Return the (X, Y) coordinate for the center point of the cell that contains the specified text.  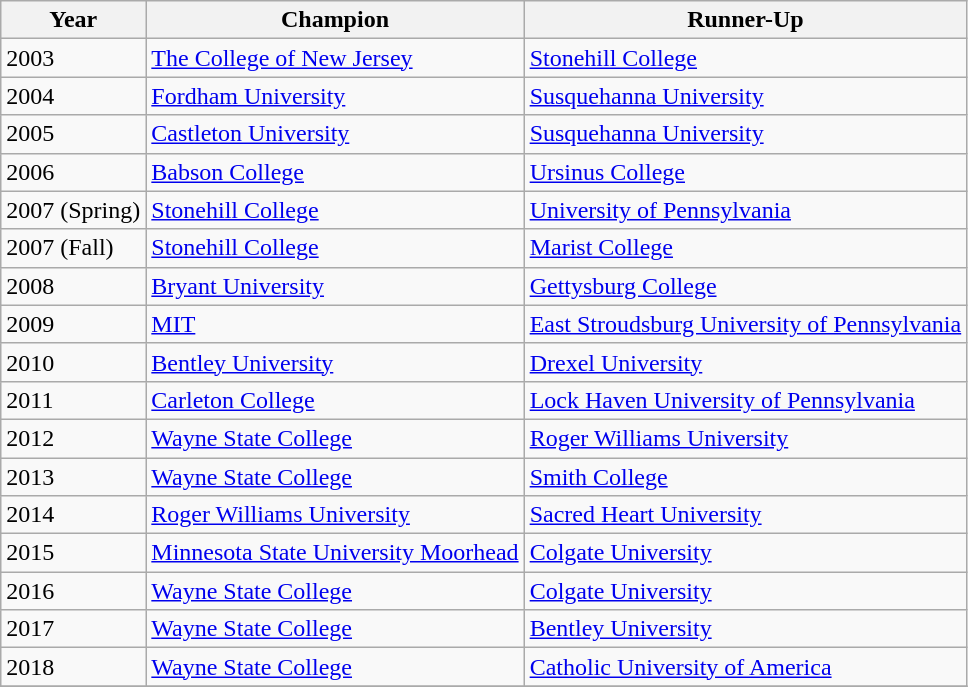
Ursinus College (746, 172)
2008 (74, 286)
2018 (74, 667)
2013 (74, 477)
Gettysburg College (746, 286)
Bryant University (335, 286)
Runner-Up (746, 20)
Catholic University of America (746, 667)
Castleton University (335, 134)
Carleton College (335, 400)
2017 (74, 629)
Champion (335, 20)
2010 (74, 362)
2009 (74, 324)
Sacred Heart University (746, 515)
Fordham University (335, 96)
2012 (74, 438)
MIT (335, 324)
2016 (74, 591)
Marist College (746, 248)
2006 (74, 172)
Babson College (335, 172)
The College of New Jersey (335, 58)
Smith College (746, 477)
Lock Haven University of Pennsylvania (746, 400)
2005 (74, 134)
East Stroudsburg University of Pennsylvania (746, 324)
2004 (74, 96)
2015 (74, 553)
Drexel University (746, 362)
Year (74, 20)
2003 (74, 58)
2007 (Spring) (74, 210)
2007 (Fall) (74, 248)
2014 (74, 515)
University of Pennsylvania (746, 210)
2011 (74, 400)
Minnesota State University Moorhead (335, 553)
